Return the [x, y] coordinate for the center point of the cell that contains the specified text.  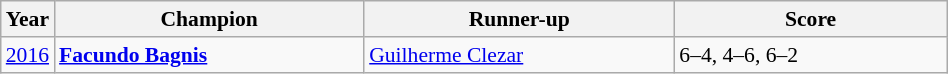
Year [28, 19]
Runner-up [519, 19]
2016 [28, 55]
6–4, 4–6, 6–2 [810, 55]
Champion [209, 19]
Facundo Bagnis [209, 55]
Score [810, 19]
Guilherme Clezar [519, 55]
